Scan for the cell matching the given text and deliver its [x, y] coordinate at center. 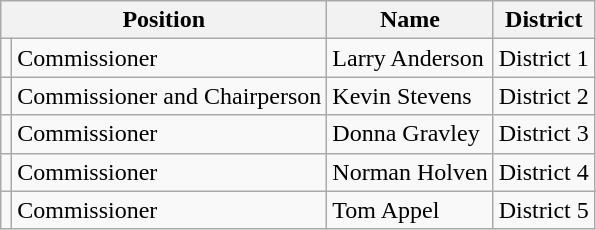
District 3 [544, 134]
Donna Gravley [410, 134]
Kevin Stevens [410, 96]
District [544, 20]
District 1 [544, 58]
Tom Appel [410, 210]
Norman Holven [410, 172]
District 5 [544, 210]
District 2 [544, 96]
Commissioner and Chairperson [170, 96]
Position [164, 20]
District 4 [544, 172]
Name [410, 20]
Larry Anderson [410, 58]
